From the cell containing the given text, extract its center point as (x, y) coordinate. 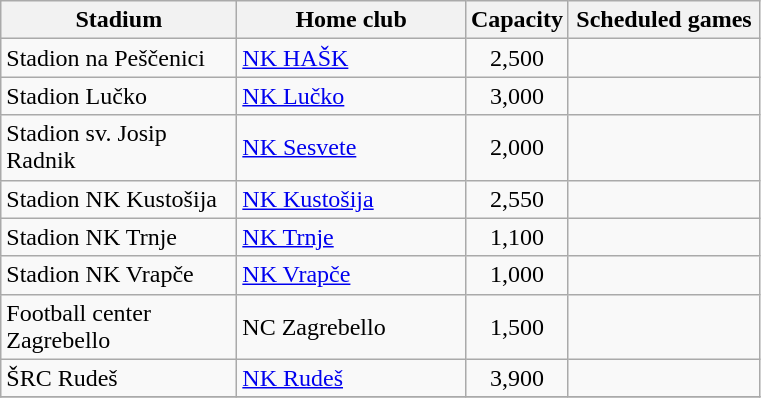
Scheduled games (664, 20)
1,500 (516, 326)
NC Zagrebello (352, 326)
Capacity (516, 20)
NK Kustošija (352, 199)
2,550 (516, 199)
1,000 (516, 275)
2,000 (516, 148)
NK Lučko (352, 96)
Stadion sv. Josip Radnik (119, 148)
3,000 (516, 96)
NK HAŠK (352, 58)
NK Trnje (352, 237)
Stadion Lučko (119, 96)
Stadion NK Kustošija (119, 199)
1,100 (516, 237)
NK Sesvete (352, 148)
Stadion NK Trnje (119, 237)
ŠRC Rudeš (119, 378)
NK Rudeš (352, 378)
Stadion NK Vrapče (119, 275)
Stadion na Peščenici (119, 58)
NK Vrapče (352, 275)
2,500 (516, 58)
Stadium (119, 20)
3,900 (516, 378)
Home club (352, 20)
Football center Zagrebello (119, 326)
